Output the (X, Y) coordinate of the center of the cell containing the given text.  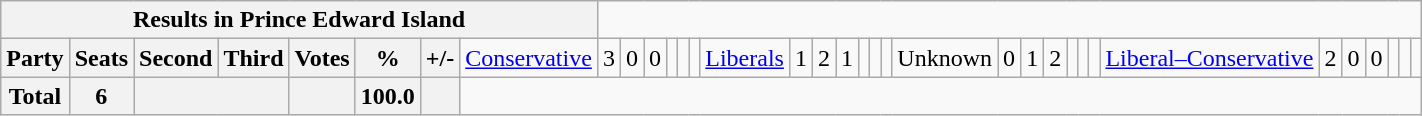
Third (254, 58)
Total (35, 96)
3 (608, 58)
Results in Prince Edward Island (300, 20)
Liberals (745, 58)
% (388, 58)
Seats (101, 58)
100.0 (388, 96)
Conservative (529, 58)
Party (35, 58)
Second (176, 58)
+/- (440, 58)
Liberal–Conservative (1210, 58)
Unknown (945, 58)
Votes (322, 58)
6 (101, 96)
